Provide the (x, y) coordinate of the cell's center where the given text is located.  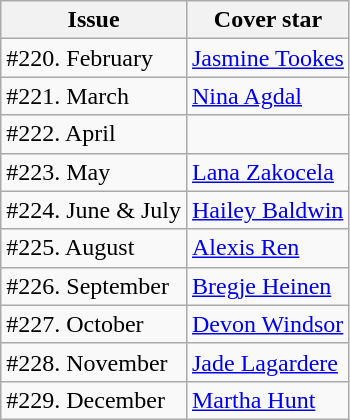
#229. December (94, 400)
#225. August (94, 248)
Martha Hunt (268, 400)
Lana Zakocela (268, 172)
Nina Agdal (268, 96)
Alexis Ren (268, 248)
#227. October (94, 324)
Issue (94, 20)
Bregje Heinen (268, 286)
#224. June & July (94, 210)
Jasmine Tookes (268, 58)
#221. March (94, 96)
Cover star (268, 20)
#226. September (94, 286)
#223. May (94, 172)
#222. April (94, 134)
Devon Windsor (268, 324)
Hailey Baldwin (268, 210)
#220. February (94, 58)
#228. November (94, 362)
Jade Lagardere (268, 362)
